From the cell containing the given text, extract its center point as (x, y) coordinate. 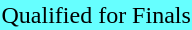
Qualified for Finals (96, 15)
